Extract the (x, y) coordinate from the center of the cell holding the provided text.  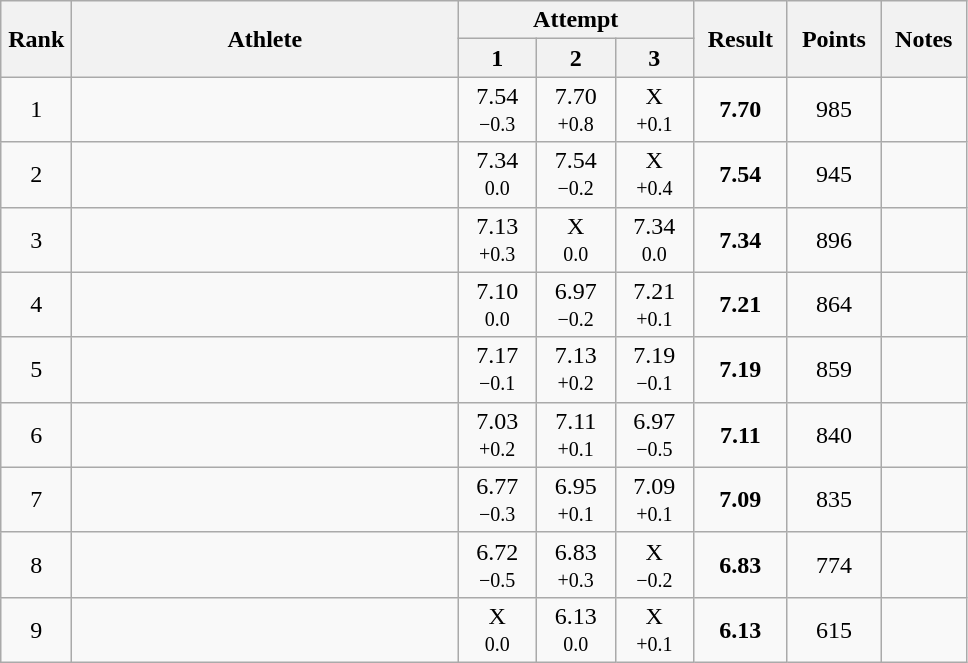
7.34 (741, 240)
7.54−0.3 (498, 110)
7.21+0.1 (654, 304)
6.95+0.1 (576, 500)
7.03+0.2 (498, 434)
6.13 (741, 630)
6.130.0 (576, 630)
Rank (36, 39)
7.54−0.2 (576, 174)
7.17−0.1 (498, 370)
Athlete (265, 39)
7.70 (741, 110)
7.09+0.1 (654, 500)
774 (834, 564)
7.70+0.8 (576, 110)
X−0.2 (654, 564)
840 (834, 434)
6 (36, 434)
6.83+0.3 (576, 564)
896 (834, 240)
985 (834, 110)
Result (741, 39)
7.19 (741, 370)
6.97−0.5 (654, 434)
7.54 (741, 174)
7.13+0.3 (498, 240)
8 (36, 564)
4 (36, 304)
7.100.0 (498, 304)
6.97−0.2 (576, 304)
6.72−0.5 (498, 564)
7.13+0.2 (576, 370)
859 (834, 370)
7 (36, 500)
9 (36, 630)
7.09 (741, 500)
6.77−0.3 (498, 500)
864 (834, 304)
6.83 (741, 564)
945 (834, 174)
7.11 (741, 434)
Notes (924, 39)
Points (834, 39)
7.11+0.1 (576, 434)
7.21 (741, 304)
X+0.4 (654, 174)
5 (36, 370)
Attempt (576, 20)
7.19−0.1 (654, 370)
835 (834, 500)
615 (834, 630)
